Provide the (x, y) coordinate of the cell's center where the given text is located.  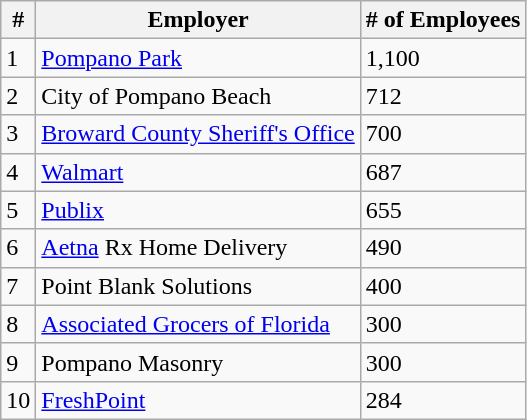
5 (18, 210)
Pompano Masonry (198, 362)
3 (18, 134)
Employer (198, 20)
Associated Grocers of Florida (198, 324)
7 (18, 286)
Walmart (198, 172)
Broward County Sheriff's Office (198, 134)
687 (443, 172)
284 (443, 400)
1,100 (443, 58)
Point Blank Solutions (198, 286)
655 (443, 210)
712 (443, 96)
4 (18, 172)
# of Employees (443, 20)
490 (443, 248)
400 (443, 286)
6 (18, 248)
10 (18, 400)
# (18, 20)
8 (18, 324)
9 (18, 362)
City of Pompano Beach (198, 96)
Aetna Rx Home Delivery (198, 248)
Pompano Park (198, 58)
Publix (198, 210)
2 (18, 96)
1 (18, 58)
FreshPoint (198, 400)
700 (443, 134)
